For the text-containing cell, return its midpoint in (X, Y) coordinate format. 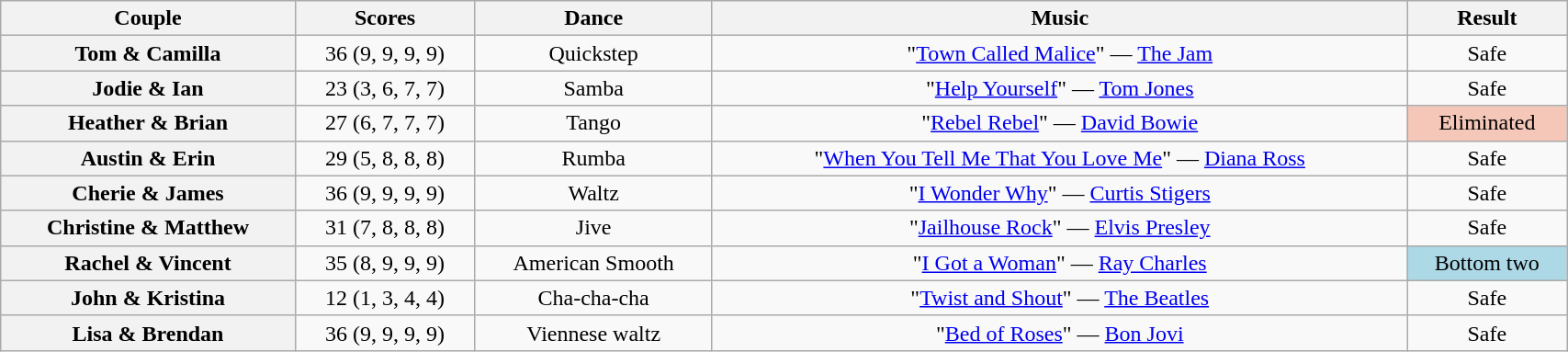
"Help Yourself" — Tom Jones (1060, 88)
"When You Tell Me That You Love Me" — Diana Ross (1060, 158)
Dance (593, 18)
35 (8, 9, 9, 9) (385, 263)
Heather & Brian (148, 123)
Cherie & James (148, 193)
29 (5, 8, 8, 8) (385, 158)
"Twist and Shout" — The Beatles (1060, 298)
Christine & Matthew (148, 228)
Tom & Camilla (148, 53)
Scores (385, 18)
Lisa & Brendan (148, 333)
Quickstep (593, 53)
Cha-cha-cha (593, 298)
23 (3, 6, 7, 7) (385, 88)
Austin & Erin (148, 158)
Rachel & Vincent (148, 263)
American Smooth (593, 263)
Waltz (593, 193)
Music (1060, 18)
"I Got a Woman" — Ray Charles (1060, 263)
Bottom two (1487, 263)
31 (7, 8, 8, 8) (385, 228)
"I Wonder Why" — Curtis Stigers (1060, 193)
"Rebel Rebel" — David Bowie (1060, 123)
Eliminated (1487, 123)
Jodie & Ian (148, 88)
Viennese waltz (593, 333)
Couple (148, 18)
Result (1487, 18)
Tango (593, 123)
12 (1, 3, 4, 4) (385, 298)
"Jailhouse Rock" — Elvis Presley (1060, 228)
Jive (593, 228)
Samba (593, 88)
Rumba (593, 158)
John & Kristina (148, 298)
"Bed of Roses" — Bon Jovi (1060, 333)
27 (6, 7, 7, 7) (385, 123)
"Town Called Malice" — The Jam (1060, 53)
